From the cell containing the given text, extract its center point as [x, y] coordinate. 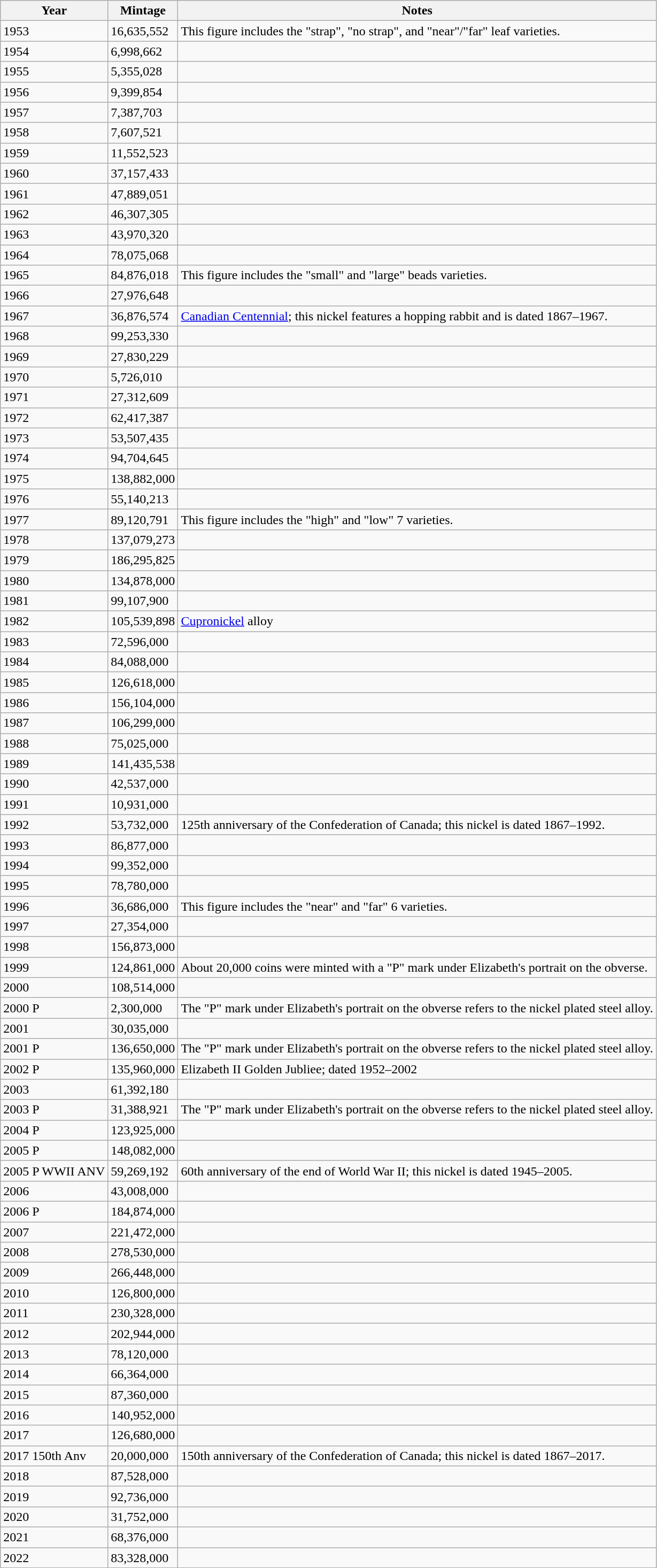
2013 [55, 1354]
2000 P [55, 1008]
1987 [55, 723]
94,704,645 [143, 458]
1997 [55, 927]
2000 [55, 988]
10,931,000 [143, 804]
31,752,000 [143, 1517]
2005 P WWII ANV [55, 1171]
2004 P [55, 1130]
20,000,000 [143, 1456]
278,530,000 [143, 1252]
125th anniversary of the Confederation of Canada; this nickel is dated 1867–1992. [417, 825]
27,830,229 [143, 357]
1982 [55, 621]
2002 P [55, 1069]
60th anniversary of the end of World War II; this nickel is dated 1945–2005. [417, 1171]
2017 [55, 1435]
2021 [55, 1537]
43,970,320 [143, 234]
30,035,000 [143, 1028]
1962 [55, 214]
1955 [55, 72]
1967 [55, 316]
1998 [55, 947]
Canadian Centennial; this nickel features a hopping rabbit and is dated 1867–1967. [417, 316]
1961 [55, 194]
99,253,330 [143, 336]
1976 [55, 499]
1972 [55, 418]
1968 [55, 336]
1996 [55, 906]
2019 [55, 1496]
36,876,574 [143, 316]
186,295,825 [143, 560]
150th anniversary of the Confederation of Canada; this nickel is dated 1867–2017. [417, 1456]
75,025,000 [143, 743]
108,514,000 [143, 988]
1978 [55, 540]
84,876,018 [143, 275]
1977 [55, 519]
7,387,703 [143, 112]
1988 [55, 743]
This figure includes the "near" and "far" 6 varieties. [417, 906]
1979 [55, 560]
1965 [55, 275]
1975 [55, 479]
Cupronickel alloy [417, 621]
83,328,000 [143, 1558]
1957 [55, 112]
1984 [55, 662]
1964 [55, 255]
11,552,523 [143, 153]
46,307,305 [143, 214]
126,800,000 [143, 1293]
126,618,000 [143, 682]
2022 [55, 1558]
37,157,433 [143, 173]
1970 [55, 377]
126,680,000 [143, 1435]
202,944,000 [143, 1334]
53,507,435 [143, 438]
184,874,000 [143, 1211]
68,376,000 [143, 1537]
2014 [55, 1374]
Elizabeth II Golden Jubliee; dated 1952–2002 [417, 1069]
66,364,000 [143, 1374]
2,300,000 [143, 1008]
43,008,000 [143, 1191]
53,732,000 [143, 825]
This figure includes the "small" and "large" beads varieties. [417, 275]
1969 [55, 357]
62,417,387 [143, 418]
89,120,791 [143, 519]
1966 [55, 296]
Year [55, 11]
59,269,192 [143, 1171]
156,104,000 [143, 703]
1989 [55, 764]
27,976,648 [143, 296]
42,537,000 [143, 784]
47,889,051 [143, 194]
2010 [55, 1293]
1993 [55, 845]
1999 [55, 967]
2001 P [55, 1049]
99,352,000 [143, 865]
Notes [417, 11]
1963 [55, 234]
2020 [55, 1517]
5,726,010 [143, 377]
16,635,552 [143, 31]
141,435,538 [143, 764]
99,107,900 [143, 601]
2012 [55, 1334]
86,877,000 [143, 845]
1991 [55, 804]
Mintage [143, 11]
123,925,000 [143, 1130]
6,998,662 [143, 51]
5,355,028 [143, 72]
2015 [55, 1395]
2009 [55, 1273]
137,079,273 [143, 540]
156,873,000 [143, 947]
148,082,000 [143, 1150]
9,399,854 [143, 92]
84,088,000 [143, 662]
2005 P [55, 1150]
1980 [55, 580]
92,736,000 [143, 1496]
2016 [55, 1415]
266,448,000 [143, 1273]
1953 [55, 31]
87,360,000 [143, 1395]
138,882,000 [143, 479]
7,607,521 [143, 133]
1960 [55, 173]
1959 [55, 153]
About 20,000 coins were minted with a "P" mark under Elizabeth's portrait on the obverse. [417, 967]
78,075,068 [143, 255]
1974 [55, 458]
2003 [55, 1089]
1956 [55, 92]
61,392,180 [143, 1089]
This figure includes the "high" and "low" 7 varieties. [417, 519]
1983 [55, 642]
134,878,000 [143, 580]
1973 [55, 438]
1986 [55, 703]
106,299,000 [143, 723]
2017 150th Anv [55, 1456]
87,528,000 [143, 1476]
1995 [55, 886]
2018 [55, 1476]
136,650,000 [143, 1049]
1990 [55, 784]
72,596,000 [143, 642]
1992 [55, 825]
2001 [55, 1028]
221,472,000 [143, 1232]
1994 [55, 865]
78,780,000 [143, 886]
1985 [55, 682]
230,328,000 [143, 1313]
2008 [55, 1252]
55,140,213 [143, 499]
2006 P [55, 1211]
31,388,921 [143, 1110]
27,312,609 [143, 397]
78,120,000 [143, 1354]
105,539,898 [143, 621]
2006 [55, 1191]
2007 [55, 1232]
1958 [55, 133]
2011 [55, 1313]
140,952,000 [143, 1415]
135,960,000 [143, 1069]
This figure includes the "strap", "no strap", and "near"/"far" leaf varieties. [417, 31]
1981 [55, 601]
1971 [55, 397]
27,354,000 [143, 927]
124,861,000 [143, 967]
36,686,000 [143, 906]
2003 P [55, 1110]
1954 [55, 51]
